Pinpoint the cell where the given text exists, returning its [X, Y] midpoint coordinate. 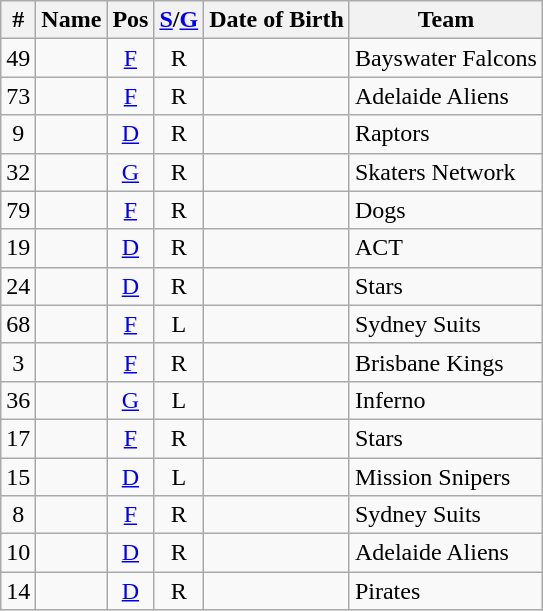
14 [18, 591]
Date of Birth [277, 20]
79 [18, 210]
49 [18, 58]
Mission Snipers [446, 477]
Bayswater Falcons [446, 58]
# [18, 20]
36 [18, 400]
19 [18, 248]
Pirates [446, 591]
3 [18, 362]
Dogs [446, 210]
73 [18, 96]
24 [18, 286]
Brisbane Kings [446, 362]
32 [18, 172]
9 [18, 134]
Raptors [446, 134]
S/G [179, 20]
15 [18, 477]
17 [18, 438]
ACT [446, 248]
Inferno [446, 400]
Skaters Network [446, 172]
10 [18, 553]
Name [72, 20]
8 [18, 515]
68 [18, 324]
Pos [130, 20]
Team [446, 20]
